Extract the (X, Y) coordinate from the center of the cell holding the provided text.  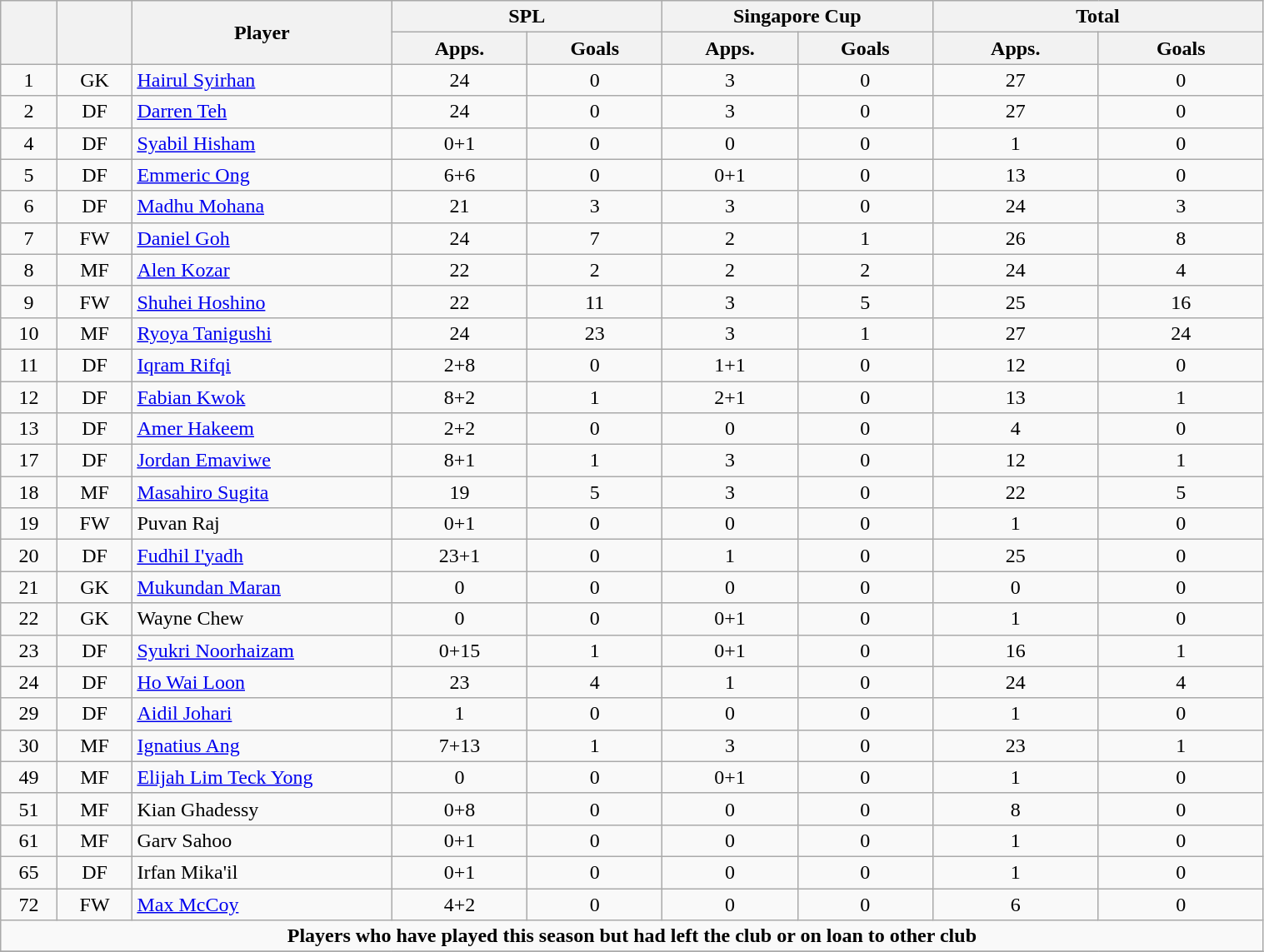
10 (29, 333)
0+8 (460, 809)
18 (29, 492)
51 (29, 809)
Fabian Kwok (262, 397)
Mukundan Maran (262, 587)
Wayne Chew (262, 619)
Ryoya Tanigushi (262, 333)
30 (29, 745)
65 (29, 872)
Puvan Raj (262, 524)
Shuhei Hoshino (262, 302)
Aidil Johari (262, 714)
Jordan Emaviwe (262, 461)
9 (29, 302)
Daniel Goh (262, 238)
Amer Hakeem (262, 429)
2+2 (460, 429)
Alen Kozar (262, 270)
1+1 (730, 365)
23+1 (460, 556)
Emmeric Ong (262, 175)
2+1 (730, 397)
Syukri Noorhaizam (262, 650)
Darren Teh (262, 112)
6+6 (460, 175)
17 (29, 461)
72 (29, 904)
4+2 (460, 904)
20 (29, 556)
Iqram Rifqi (262, 365)
SPL (527, 17)
Hairul Syirhan (262, 80)
8+1 (460, 461)
2+8 (460, 365)
Kian Ghadessy (262, 809)
0+15 (460, 650)
7+13 (460, 745)
Ho Wai Loon (262, 682)
26 (1015, 238)
Player (262, 32)
49 (29, 777)
29 (29, 714)
Irfan Mika'il (262, 872)
Syabil Hisham (262, 143)
Total (1098, 17)
Ignatius Ang (262, 745)
Max McCoy (262, 904)
Players who have played this season but had left the club or on loan to other club (632, 936)
Madhu Mohana (262, 207)
Garv Sahoo (262, 840)
Singapore Cup (798, 17)
8+2 (460, 397)
Elijah Lim Teck Yong (262, 777)
61 (29, 840)
Masahiro Sugita (262, 492)
Fudhil I'yadh (262, 556)
